Locate the cell with the specified text and output its (X, Y) center coordinate. 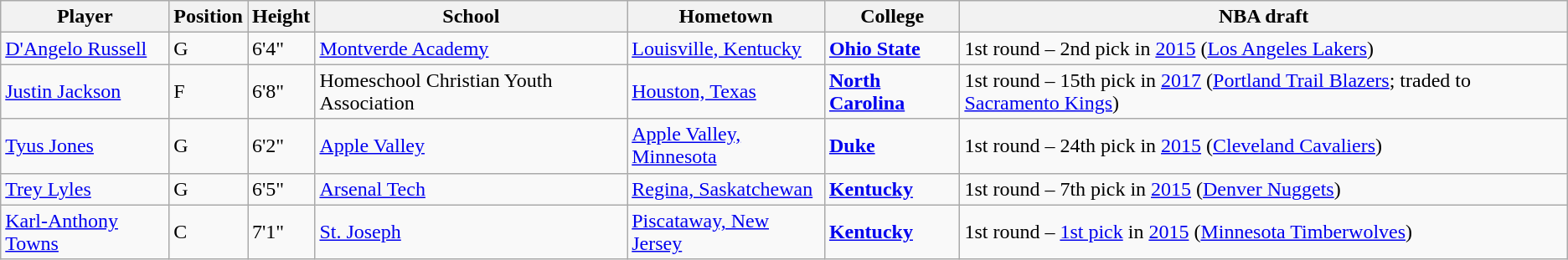
Apple Valley (471, 145)
Montverde Academy (471, 48)
6'8" (281, 92)
Houston, Texas (726, 92)
Piscataway, New Jersey (726, 232)
1st round – 15th pick in 2017 (Portland Trail Blazers; traded to Sacramento Kings) (1263, 92)
Louisville, Kentucky (726, 48)
Hometown (726, 17)
1st round – 7th pick in 2015 (Denver Nuggets) (1263, 189)
6'5" (281, 189)
Justin Jackson (85, 92)
6'2" (281, 145)
6'4" (281, 48)
1st round – 1st pick in 2015 (Minnesota Timberwolves) (1263, 232)
Arsenal Tech (471, 189)
North Carolina (891, 92)
Player (85, 17)
1st round – 2nd pick in 2015 (Los Angeles Lakers) (1263, 48)
St. Joseph (471, 232)
Ohio State (891, 48)
Karl-Anthony Towns (85, 232)
Apple Valley, Minnesota (726, 145)
1st round – 24th pick in 2015 (Cleveland Cavaliers) (1263, 145)
Homeschool Christian Youth Association (471, 92)
7'1" (281, 232)
Trey Lyles (85, 189)
Regina, Saskatchewan (726, 189)
School (471, 17)
Height (281, 17)
Tyus Jones (85, 145)
NBA draft (1263, 17)
Position (209, 17)
C (209, 232)
D'Angelo Russell (85, 48)
College (891, 17)
F (209, 92)
Duke (891, 145)
